Return (X, Y) of the center of cell containing provided text 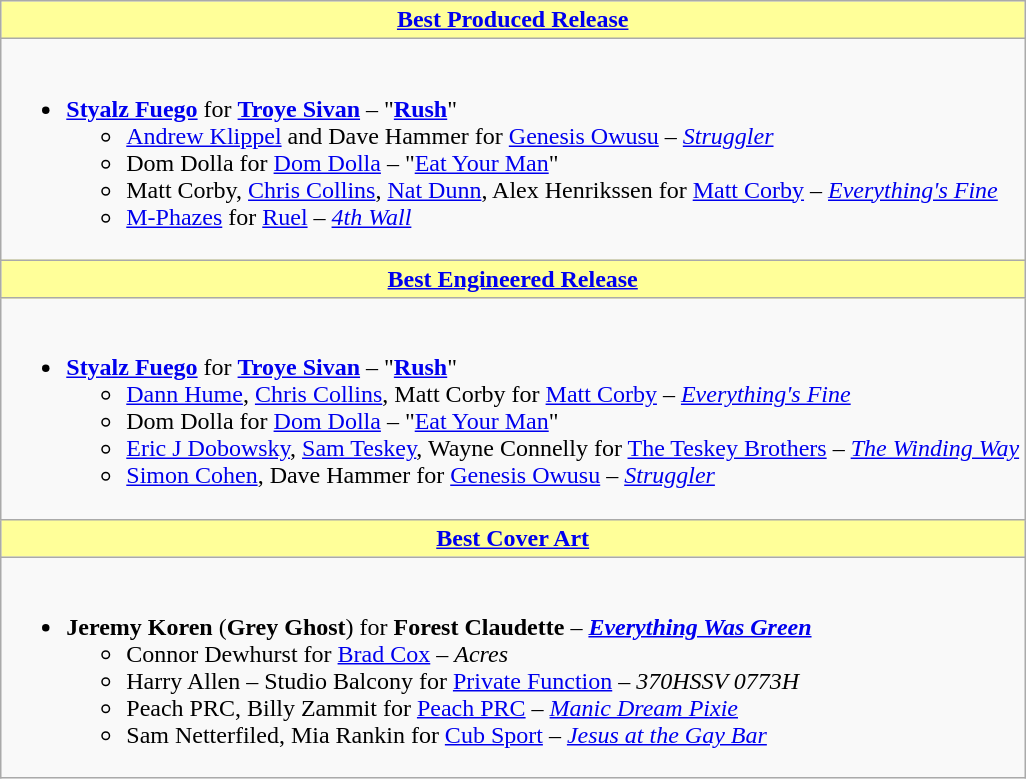
Best Cover Art (513, 538)
Best Produced Release (513, 20)
Best Engineered Release (513, 279)
